From the cell containing the given text, extract its center point as (X, Y) coordinate. 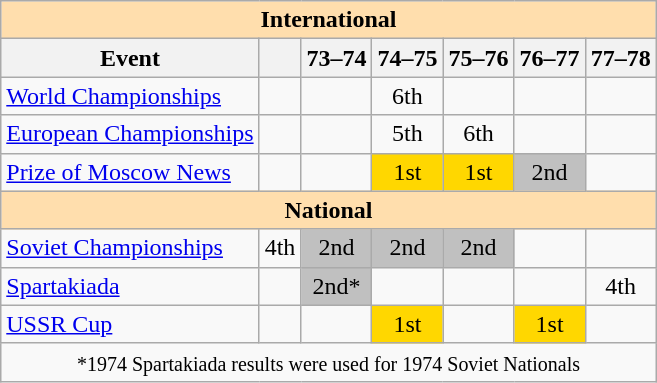
Prize of Moscow News (130, 172)
73–74 (336, 58)
Spartakiada (130, 286)
5th (408, 134)
74–75 (408, 58)
*1974 Spartakiada results were used for 1974 Soviet Nationals (328, 362)
76–77 (550, 58)
Soviet Championships (130, 248)
National (328, 210)
77–78 (620, 58)
2nd* (336, 286)
World Championships (130, 96)
75–76 (478, 58)
Event (130, 58)
USSR Cup (130, 324)
International (328, 20)
European Championships (130, 134)
